Scan for the cell matching the given text and deliver its (x, y) coordinate at center. 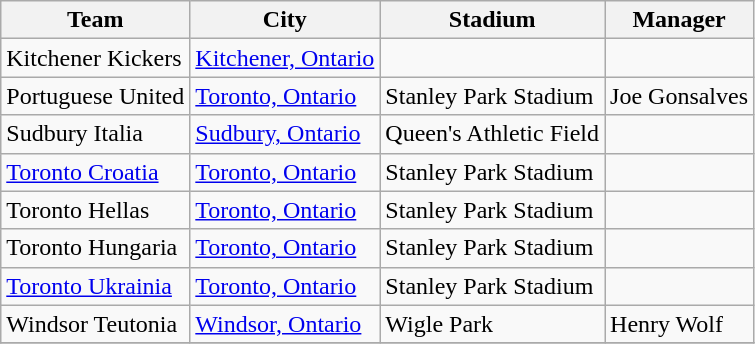
Toronto Hungaria (96, 248)
Sudbury Italia (96, 134)
Kitchener, Ontario (285, 58)
Wigle Park (492, 324)
Toronto Hellas (96, 210)
Toronto Ukrainia (96, 286)
Joe Gonsalves (680, 96)
Windsor Teutonia (96, 324)
Stadium (492, 20)
Team (96, 20)
Toronto Croatia (96, 172)
Queen's Athletic Field (492, 134)
Windsor, Ontario (285, 324)
Kitchener Kickers (96, 58)
Sudbury, Ontario (285, 134)
City (285, 20)
Manager (680, 20)
Henry Wolf (680, 324)
Portuguese United (96, 96)
